Pinpoint the cell where the given text exists, returning its (x, y) midpoint coordinate. 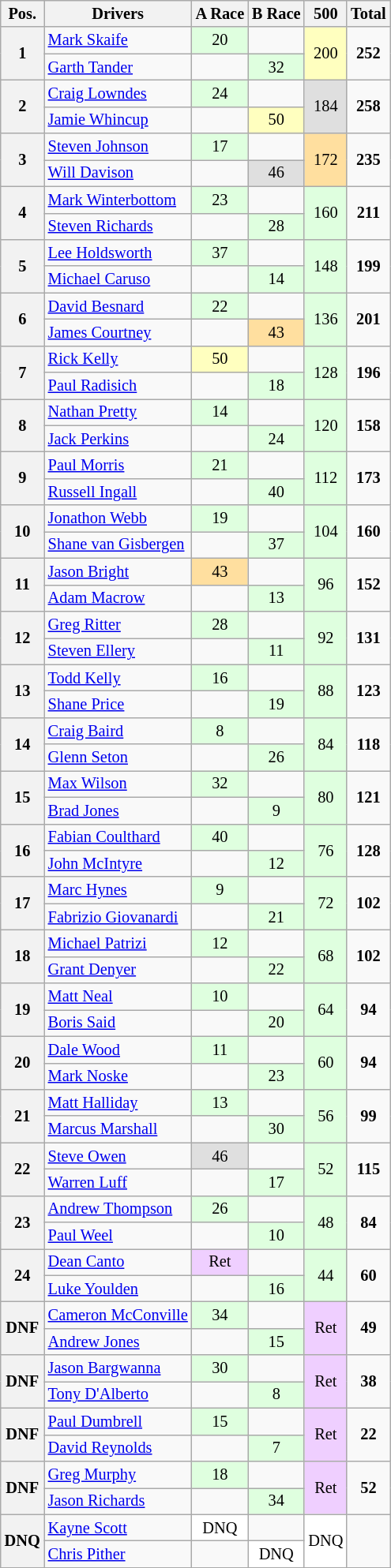
211 (368, 213)
48 (325, 1222)
5 (22, 265)
Shane van Gisbergen (118, 544)
Cameron McConville (118, 1315)
120 (325, 425)
Fabian Coulthard (118, 837)
4 (22, 213)
44 (325, 1275)
152 (368, 584)
Dean Canto (118, 1262)
184 (325, 106)
Mark Winterbottom (118, 200)
200 (325, 54)
David Reynolds (118, 1448)
Steven Johnson (118, 147)
199 (368, 265)
Tony D'Alberto (118, 1394)
64 (325, 1010)
Fabrizio Giovanardi (118, 917)
118 (368, 743)
80 (325, 797)
Steven Richards (118, 226)
56 (325, 1116)
Luke Youlden (118, 1289)
Will Davison (118, 173)
Greg Murphy (118, 1474)
92 (325, 638)
Craig Lowndes (118, 93)
Todd Kelly (118, 678)
6 (22, 319)
235 (368, 159)
Dale Wood (118, 1050)
148 (325, 265)
131 (368, 638)
112 (325, 478)
Total (368, 13)
Pos. (22, 13)
136 (325, 319)
Grant Denyer (118, 970)
252 (368, 54)
Greg Ritter (118, 624)
A Race (220, 13)
2 (22, 106)
500 (325, 13)
Jason Richards (118, 1501)
Shane Price (118, 704)
76 (325, 851)
Jack Perkins (118, 439)
Drivers (118, 13)
Paul Morris (118, 465)
John McIntyre (118, 863)
Marc Hynes (118, 890)
B Race (276, 13)
173 (368, 478)
Craig Baird (118, 731)
172 (325, 159)
68 (325, 956)
Kayne Scott (118, 1528)
Chris Pither (118, 1554)
Max Wilson (118, 784)
Nathan Pretty (118, 412)
1 (22, 54)
David Besnard (118, 306)
Matt Halliday (118, 1102)
Warren Luff (118, 1182)
Jamie Whincup (118, 120)
Paul Weel (118, 1236)
Paul Radisich (118, 386)
115 (368, 1169)
Russell Ingall (118, 492)
Jason Bargwanna (118, 1368)
3 (22, 159)
Mark Skaife (118, 40)
Glenn Seton (118, 758)
201 (368, 319)
Michael Caruso (118, 279)
121 (368, 797)
Andrew Thompson (118, 1209)
99 (368, 1116)
Jonathon Webb (118, 518)
Paul Dumbrell (118, 1421)
88 (325, 691)
Adam Macrow (118, 598)
Matt Neal (118, 997)
Rick Kelly (118, 359)
Boris Said (118, 1023)
72 (325, 903)
Brad Jones (118, 810)
James Courtney (118, 332)
38 (368, 1381)
Michael Patrizi (118, 943)
49 (368, 1329)
258 (368, 106)
Steven Ellery (118, 651)
Jason Bright (118, 571)
104 (325, 532)
196 (368, 372)
Steve Owen (118, 1156)
Mark Noske (118, 1076)
Garth Tander (118, 67)
96 (325, 584)
Lee Holdsworth (118, 253)
123 (368, 691)
158 (368, 425)
Andrew Jones (118, 1342)
Marcus Marshall (118, 1129)
